Provide the (x, y) coordinate of the cell's center where the given text is located.  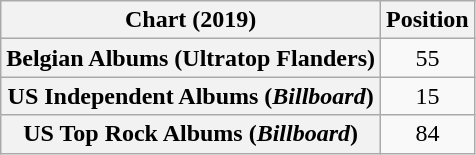
Chart (2019) (191, 20)
55 (428, 58)
Position (428, 20)
15 (428, 96)
84 (428, 134)
Belgian Albums (Ultratop Flanders) (191, 58)
US Independent Albums (Billboard) (191, 96)
US Top Rock Albums (Billboard) (191, 134)
